Pinpoint the cell where the given text exists, returning its (x, y) midpoint coordinate. 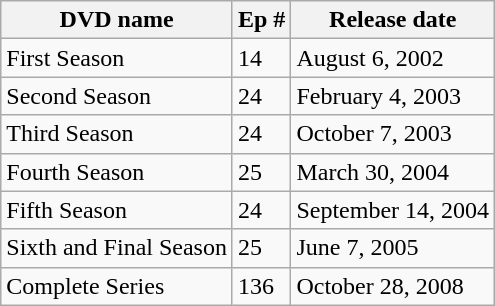
Release date (393, 20)
14 (261, 58)
Second Season (117, 96)
February 4, 2003 (393, 96)
Complete Series (117, 286)
March 30, 2004 (393, 172)
October 7, 2003 (393, 134)
Ep # (261, 20)
October 28, 2008 (393, 286)
June 7, 2005 (393, 248)
First Season (117, 58)
Third Season (117, 134)
Sixth and Final Season (117, 248)
136 (261, 286)
August 6, 2002 (393, 58)
DVD name (117, 20)
September 14, 2004 (393, 210)
Fourth Season (117, 172)
Fifth Season (117, 210)
